Scan for the cell matching the given text and deliver its [X, Y] coordinate at center. 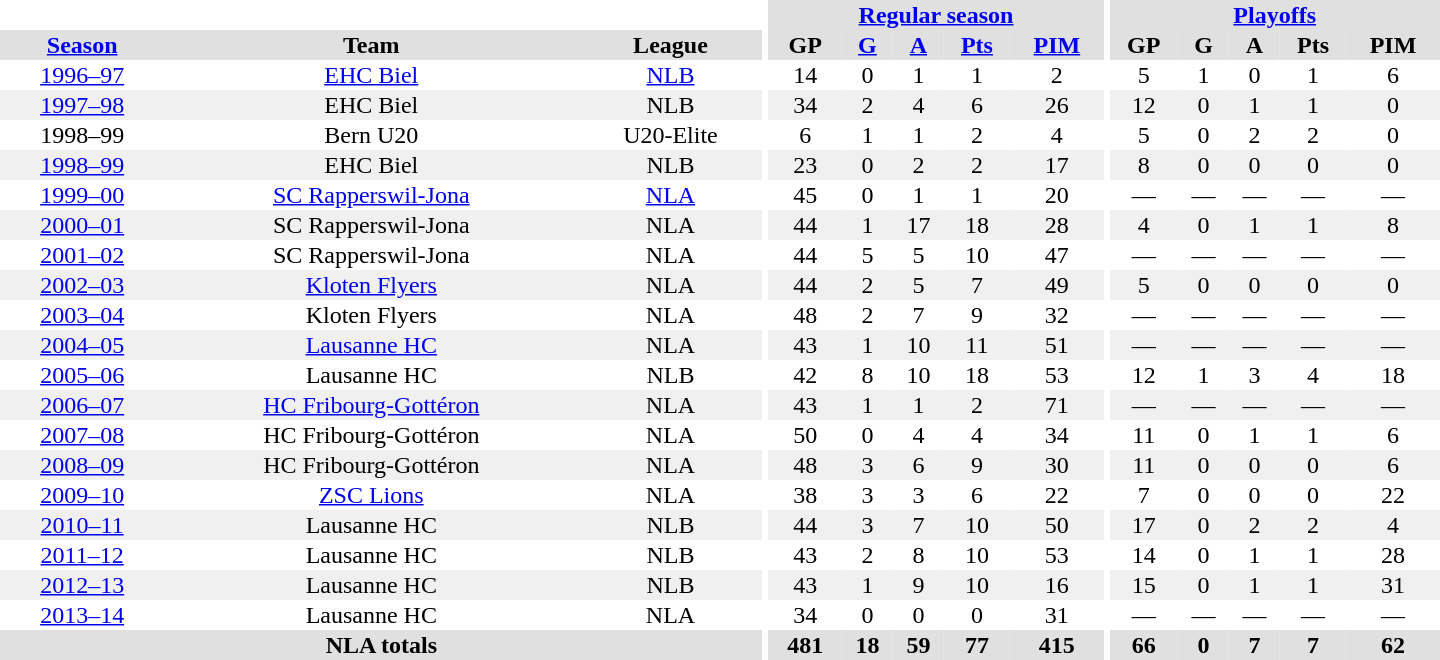
2009–10 [82, 495]
ZSC Lions [371, 495]
1999–00 [82, 195]
62 [1393, 645]
1997–98 [82, 105]
Team [371, 45]
Season [82, 45]
2002–03 [82, 285]
NLA totals [382, 645]
2013–14 [82, 615]
Bern U20 [371, 135]
47 [1057, 255]
Playoffs [1274, 15]
2011–12 [82, 555]
League [670, 45]
2008–09 [82, 465]
2005–06 [82, 375]
38 [805, 495]
51 [1057, 345]
16 [1057, 585]
2004–05 [82, 345]
2007–08 [82, 435]
32 [1057, 315]
66 [1144, 645]
2001–02 [82, 255]
2006–07 [82, 405]
2003–04 [82, 315]
Regular season [936, 15]
71 [1057, 405]
20 [1057, 195]
77 [977, 645]
U20-Elite [670, 135]
2000–01 [82, 225]
415 [1057, 645]
30 [1057, 465]
26 [1057, 105]
49 [1057, 285]
1996–97 [82, 75]
2012–13 [82, 585]
45 [805, 195]
481 [805, 645]
2010–11 [82, 525]
23 [805, 165]
59 [918, 645]
15 [1144, 585]
42 [805, 375]
